Capture the cell that displays the provided text and extract its [X, Y] central coordinate. 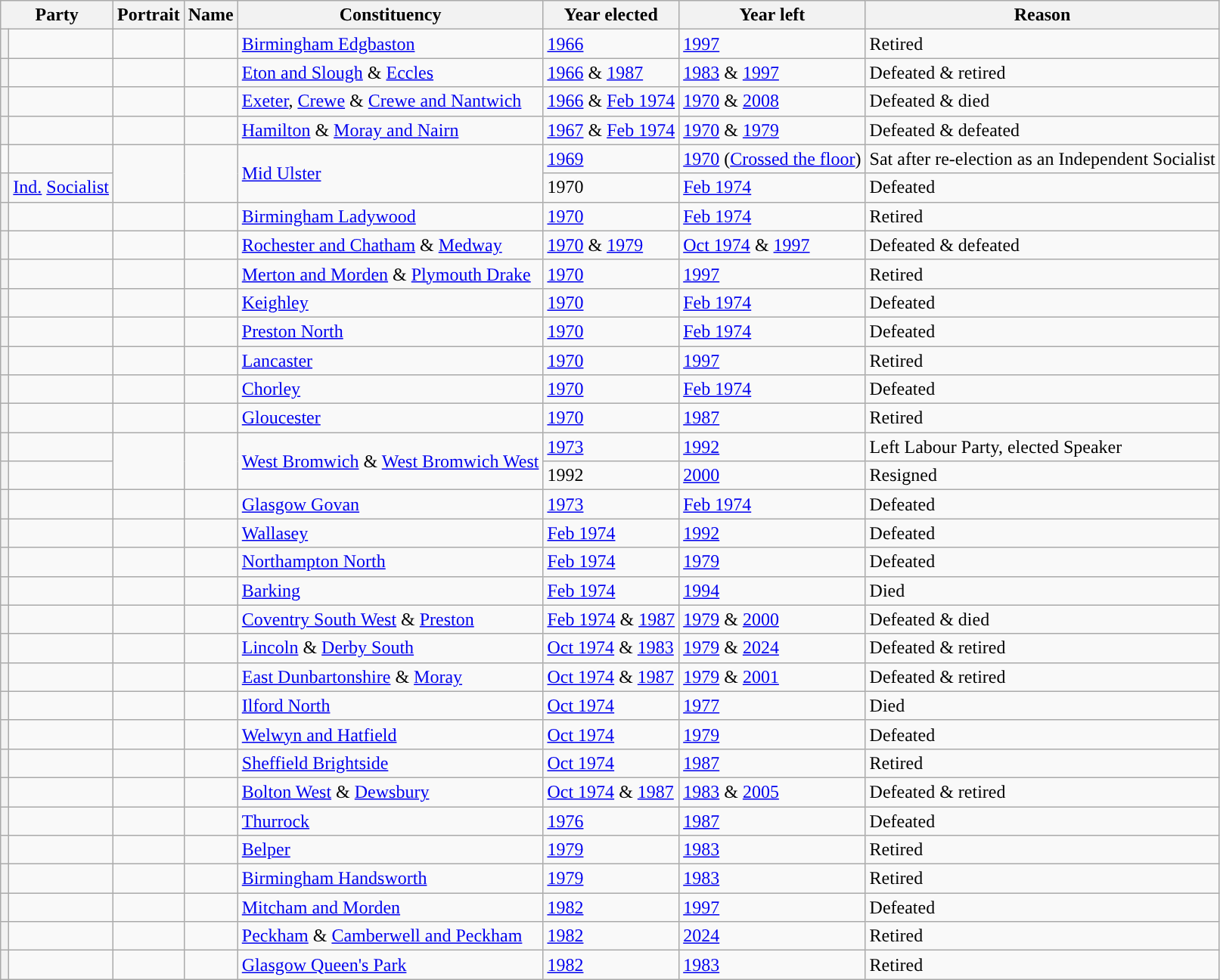
Birmingham Handsworth [390, 879]
Bolton West & Dewsbury [390, 792]
Reason [1042, 15]
Wallasey [390, 533]
Birmingham Ladywood [390, 216]
1976 [611, 820]
Name [210, 15]
Glasgow Queen's Park [390, 965]
Welwyn and Hatfield [390, 734]
1994 [772, 591]
Ind. Socialist [61, 188]
Oct 1974 & 1983 [611, 648]
Ilford North [390, 706]
Preston North [390, 331]
1979 & 2001 [772, 677]
Mitcham and Morden [390, 907]
Gloucester [390, 418]
Barking [390, 591]
Sheffield Brightside [390, 763]
Mid Ulster [390, 173]
1979 & 2000 [772, 619]
1969 [611, 159]
Left Labour Party, elected Speaker [1042, 447]
Portrait [149, 15]
1966 & Feb 1974 [611, 101]
2000 [772, 476]
1966 [611, 44]
Resigned [1042, 476]
Year left [772, 15]
1966 & 1987 [611, 73]
Thurrock [390, 820]
Eton and Slough & Eccles [390, 73]
1983 & 1997 [772, 73]
Oct 1974 & 1997 [772, 245]
Keighley [390, 302]
1967 & Feb 1974 [611, 130]
Constituency [390, 15]
1970 & 2008 [772, 101]
Feb 1974 & 1987 [611, 619]
2024 [772, 936]
Lincoln & Derby South [390, 648]
Northampton North [390, 562]
Belper [390, 850]
Year elected [611, 15]
Sat after re-election as an Independent Socialist [1042, 159]
Hamilton & Moray and Nairn [390, 130]
Rochester and Chatham & Medway [390, 245]
1970 (Crossed the floor) [772, 159]
Lancaster [390, 361]
1977 [772, 706]
Exeter, Crewe & Crewe and Nantwich [390, 101]
East Dunbartonshire & Moray [390, 677]
1979 & 2024 [772, 648]
Peckham & Camberwell and Peckham [390, 936]
Glasgow Govan [390, 504]
Chorley [390, 389]
Merton and Morden & Plymouth Drake [390, 274]
West Bromwich & West Bromwich West [390, 461]
1983 & 2005 [772, 792]
Party [57, 15]
Coventry South West & Preston [390, 619]
Birmingham Edgbaston [390, 44]
